From the cell containing the given text, extract its center point as [X, Y] coordinate. 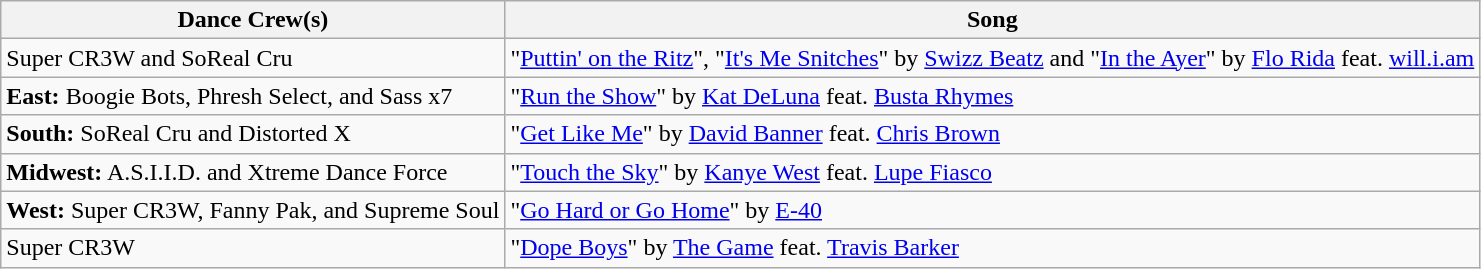
Midwest: A.S.I.I.D. and Xtreme Dance Force [253, 172]
Super CR3W and SoReal Cru [253, 58]
West: Super CR3W, Fanny Pak, and Supreme Soul [253, 210]
Super CR3W [253, 248]
Song [992, 20]
Dance Crew(s) [253, 20]
"Touch the Sky" by Kanye West feat. Lupe Fiasco [992, 172]
"Run the Show" by Kat DeLuna feat. Busta Rhymes [992, 96]
"Get Like Me" by David Banner feat. Chris Brown [992, 134]
"Dope Boys" by The Game feat. Travis Barker [992, 248]
"Go Hard or Go Home" by E-40 [992, 210]
East: Boogie Bots, Phresh Select, and Sass x7 [253, 96]
South: SoReal Cru and Distorted X [253, 134]
"Puttin' on the Ritz", "It's Me Snitches" by Swizz Beatz and "In the Ayer" by Flo Rida feat. will.i.am [992, 58]
